For the text-containing cell, return its midpoint in [X, Y] coordinate format. 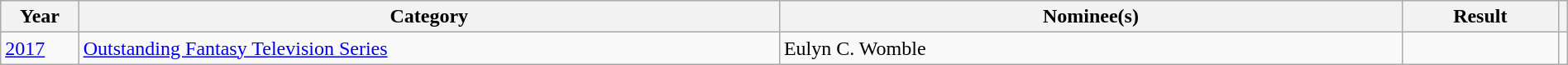
Result [1480, 17]
Category [428, 17]
2017 [40, 48]
Outstanding Fantasy Television Series [428, 48]
Eulyn C. Womble [1090, 48]
Year [40, 17]
Nominee(s) [1090, 17]
